Scan for the cell matching the given text and deliver its [x, y] coordinate at center. 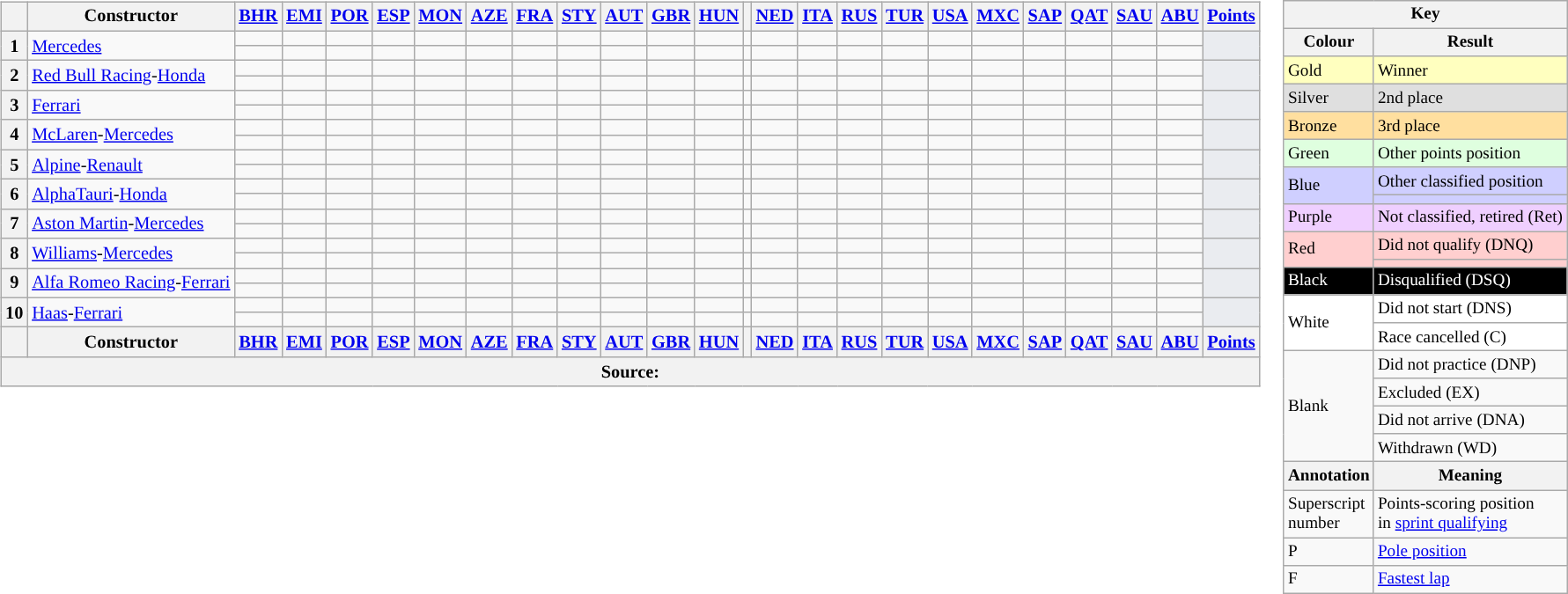
Blue [1329, 185]
4 [14, 135]
Did not qualify (DNQ) [1470, 246]
Mercedes [130, 46]
8 [14, 253]
3 [14, 106]
Williams-Mercedes [130, 253]
Purple [1329, 217]
McLaren-Mercedes [130, 135]
Other points position [1470, 154]
Superscriptnumber [1329, 514]
Did not start (DNS) [1470, 309]
Aston Martin-Mercedes [130, 224]
Alpine-Renault [130, 165]
Ferrari [130, 106]
F [1329, 579]
Black [1329, 281]
Excluded (EX) [1470, 392]
Result [1470, 42]
Alfa Romeo Racing-Ferrari [130, 283]
Blank [1329, 407]
Haas-Ferrari [130, 312]
Other classified position [1470, 181]
Annotation [1329, 476]
Pole position [1470, 552]
Key [1424, 14]
Colour [1329, 42]
9 [14, 283]
Fastest lap [1470, 579]
Gold [1329, 70]
P [1329, 552]
10 [14, 312]
3rd place [1470, 126]
Meaning [1470, 476]
Did not arrive (DNA) [1470, 421]
2nd place [1470, 98]
Did not practice (DNP) [1470, 364]
Red [1329, 250]
AlphaTauri-Honda [130, 194]
Race cancelled (C) [1470, 337]
5 [14, 165]
Not classified, retired (Ret) [1470, 217]
7 [14, 224]
Green [1329, 154]
1 [14, 46]
Bronze [1329, 126]
Withdrawn (WD) [1470, 448]
Red Bull Racing-Honda [130, 76]
Disqualified (DSQ) [1470, 281]
Points-scoring positionin sprint qualifying [1470, 514]
Source: [630, 372]
2 [14, 76]
Silver [1329, 98]
White [1329, 322]
6 [14, 194]
Winner [1470, 70]
